For the text-containing cell, return its midpoint in (x, y) coordinate format. 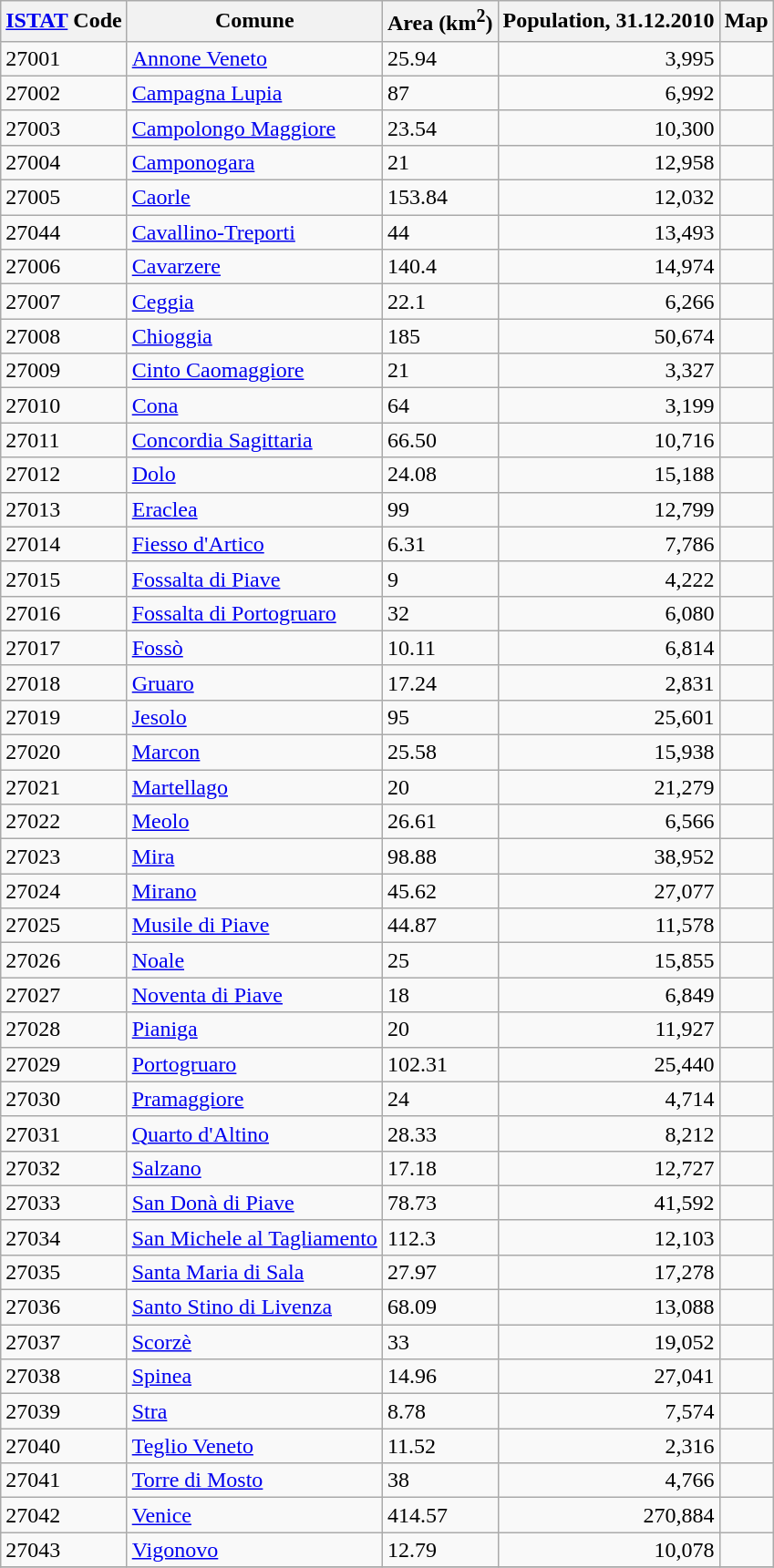
185 (439, 336)
6,849 (609, 995)
10,716 (609, 440)
Gruaro (254, 682)
27044 (64, 232)
414.57 (439, 1515)
Map (746, 22)
10.11 (439, 648)
21,279 (609, 787)
27001 (64, 58)
San Donà di Piave (254, 1203)
3,327 (609, 371)
27026 (64, 960)
Fossalta di Piave (254, 579)
Santo Stino di Livenza (254, 1307)
San Michele al Tagliamento (254, 1237)
6,992 (609, 93)
8,212 (609, 1133)
27004 (64, 162)
18 (439, 995)
6,080 (609, 613)
11,927 (609, 1030)
3,199 (609, 405)
38 (439, 1481)
Annone Veneto (254, 58)
Venice (254, 1515)
27009 (64, 371)
6.31 (439, 544)
44.87 (439, 926)
41,592 (609, 1203)
27041 (64, 1481)
99 (439, 509)
Quarto d'Altino (254, 1133)
17.24 (439, 682)
Eraclea (254, 509)
17.18 (439, 1168)
4,714 (609, 1099)
98.88 (439, 856)
12,103 (609, 1237)
Campolongo Maggiore (254, 128)
Scorzè (254, 1342)
27025 (64, 926)
13,493 (609, 232)
Martellago (254, 787)
Musile di Piave (254, 926)
25,440 (609, 1064)
Noale (254, 960)
28.33 (439, 1133)
27027 (64, 995)
25.94 (439, 58)
27011 (64, 440)
27018 (64, 682)
25,601 (609, 717)
26.61 (439, 822)
112.3 (439, 1237)
27032 (64, 1168)
14,974 (609, 267)
17,278 (609, 1272)
27007 (64, 302)
64 (439, 405)
Campagna Lupia (254, 93)
153.84 (439, 198)
Pramaggiore (254, 1099)
Teglio Veneto (254, 1446)
38,952 (609, 856)
12,958 (609, 162)
6,814 (609, 648)
27030 (64, 1099)
95 (439, 717)
68.09 (439, 1307)
78.73 (439, 1203)
66.50 (439, 440)
12,727 (609, 1168)
27039 (64, 1411)
102.31 (439, 1064)
8.78 (439, 1411)
Stra (254, 1411)
Fossalta di Portogruaro (254, 613)
27015 (64, 579)
Cona (254, 405)
27021 (64, 787)
Dolo (254, 475)
Camponogara (254, 162)
Fiesso d'Artico (254, 544)
15,938 (609, 753)
15,188 (609, 475)
Fossò (254, 648)
13,088 (609, 1307)
10,078 (609, 1550)
7,786 (609, 544)
27022 (64, 822)
27,041 (609, 1377)
9 (439, 579)
24.08 (439, 475)
7,574 (609, 1411)
12.79 (439, 1550)
27017 (64, 648)
Torre di Mosto (254, 1481)
27028 (64, 1030)
25 (439, 960)
Portogruaro (254, 1064)
Mira (254, 856)
140.4 (439, 267)
27029 (64, 1064)
27002 (64, 93)
Marcon (254, 753)
Concordia Sagittaria (254, 440)
Pianiga (254, 1030)
Mirano (254, 891)
27012 (64, 475)
3,995 (609, 58)
270,884 (609, 1515)
19,052 (609, 1342)
14.96 (439, 1377)
22.1 (439, 302)
27010 (64, 405)
Noventa di Piave (254, 995)
25.58 (439, 753)
Caorle (254, 198)
12,799 (609, 509)
ISTAT Code (64, 22)
27042 (64, 1515)
87 (439, 93)
32 (439, 613)
44 (439, 232)
24 (439, 1099)
4,222 (609, 579)
27036 (64, 1307)
6,566 (609, 822)
Ceggia (254, 302)
Cavarzere (254, 267)
27,077 (609, 891)
27023 (64, 856)
4,766 (609, 1481)
6,266 (609, 302)
27024 (64, 891)
Spinea (254, 1377)
11.52 (439, 1446)
2,316 (609, 1446)
27035 (64, 1272)
27043 (64, 1550)
27.97 (439, 1272)
27008 (64, 336)
Cinto Caomaggiore (254, 371)
Cavallino-Treporti (254, 232)
27016 (64, 613)
27005 (64, 198)
27014 (64, 544)
33 (439, 1342)
2,831 (609, 682)
Chioggia (254, 336)
27019 (64, 717)
23.54 (439, 128)
11,578 (609, 926)
45.62 (439, 891)
Salzano (254, 1168)
Jesolo (254, 717)
Area (km2) (439, 22)
27013 (64, 509)
27033 (64, 1203)
27038 (64, 1377)
Comune (254, 22)
27006 (64, 267)
27034 (64, 1237)
27003 (64, 128)
10,300 (609, 128)
Vigonovo (254, 1550)
Population, 31.12.2010 (609, 22)
27020 (64, 753)
27037 (64, 1342)
50,674 (609, 336)
27031 (64, 1133)
15,855 (609, 960)
27040 (64, 1446)
Meolo (254, 822)
Santa Maria di Sala (254, 1272)
12,032 (609, 198)
